Find where the given text appears and provide that cell's center as [X, Y] coordinate. 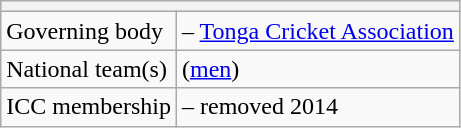
– removed 2014 [318, 107]
National team(s) [89, 69]
(men) [318, 69]
Governing body [89, 31]
ICC membership [89, 107]
– Tonga Cricket Association [318, 31]
